Provide the [X, Y] coordinate of the cell's center where the given text is located.  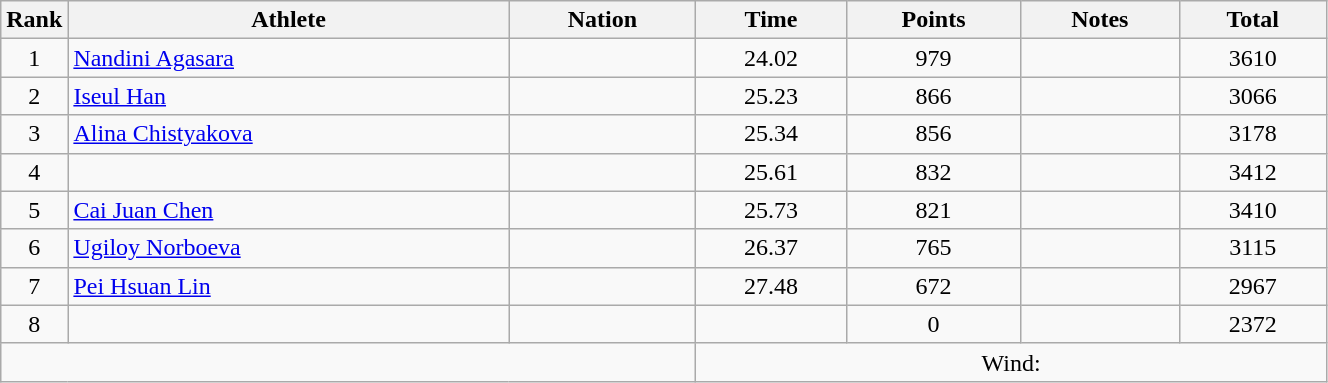
Alina Chistyakova [288, 134]
3 [34, 134]
Total [1252, 20]
Nation [602, 20]
25.61 [772, 172]
5 [34, 210]
765 [933, 248]
3115 [1252, 248]
Time [772, 20]
25.23 [772, 96]
Points [933, 20]
25.73 [772, 210]
3410 [1252, 210]
Notes [1100, 20]
3178 [1252, 134]
2 [34, 96]
Ugiloy Norboeva [288, 248]
3610 [1252, 58]
Cai Juan Chen [288, 210]
4 [34, 172]
856 [933, 134]
6 [34, 248]
27.48 [772, 286]
3412 [1252, 172]
8 [34, 324]
0 [933, 324]
Rank [34, 20]
Wind: [1012, 362]
2372 [1252, 324]
979 [933, 58]
2967 [1252, 286]
Pei Hsuan Lin [288, 286]
25.34 [772, 134]
1 [34, 58]
672 [933, 286]
3066 [1252, 96]
866 [933, 96]
821 [933, 210]
Nandini Agasara [288, 58]
Athlete [288, 20]
Iseul Han [288, 96]
7 [34, 286]
24.02 [772, 58]
832 [933, 172]
26.37 [772, 248]
